Identify which cell holds the provided text, then report its [X, Y] central coordinate. 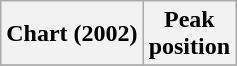
Chart (2002) [72, 34]
Peakposition [189, 34]
